Detect which cell encompasses the target text, then output its [x, y] center coordinate. 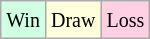
Loss [126, 20]
Draw [72, 20]
Win [24, 20]
